Locate the cell with the specified text and output its [x, y] center coordinate. 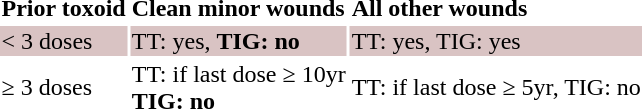
TT: yes, TIG: no [238, 41]
TT: yes, TIG: yes [496, 41]
< 3 doses [64, 41]
